Detect which cell encompasses the target text, then output its (x, y) center coordinate. 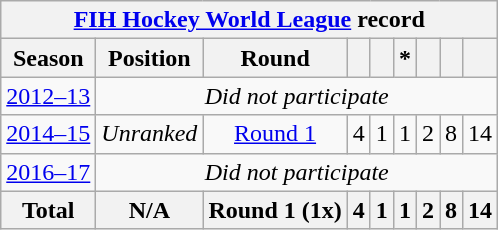
* (404, 58)
N/A (150, 210)
2016–17 (48, 172)
Position (150, 58)
Total (48, 210)
Round (275, 58)
Unranked (150, 134)
Round 1 (275, 134)
Season (48, 58)
2014–15 (48, 134)
Round 1 (1x) (275, 210)
2012–13 (48, 96)
FIH Hockey World League record (250, 20)
